Output the (X, Y) coordinate of the center of the cell containing the given text.  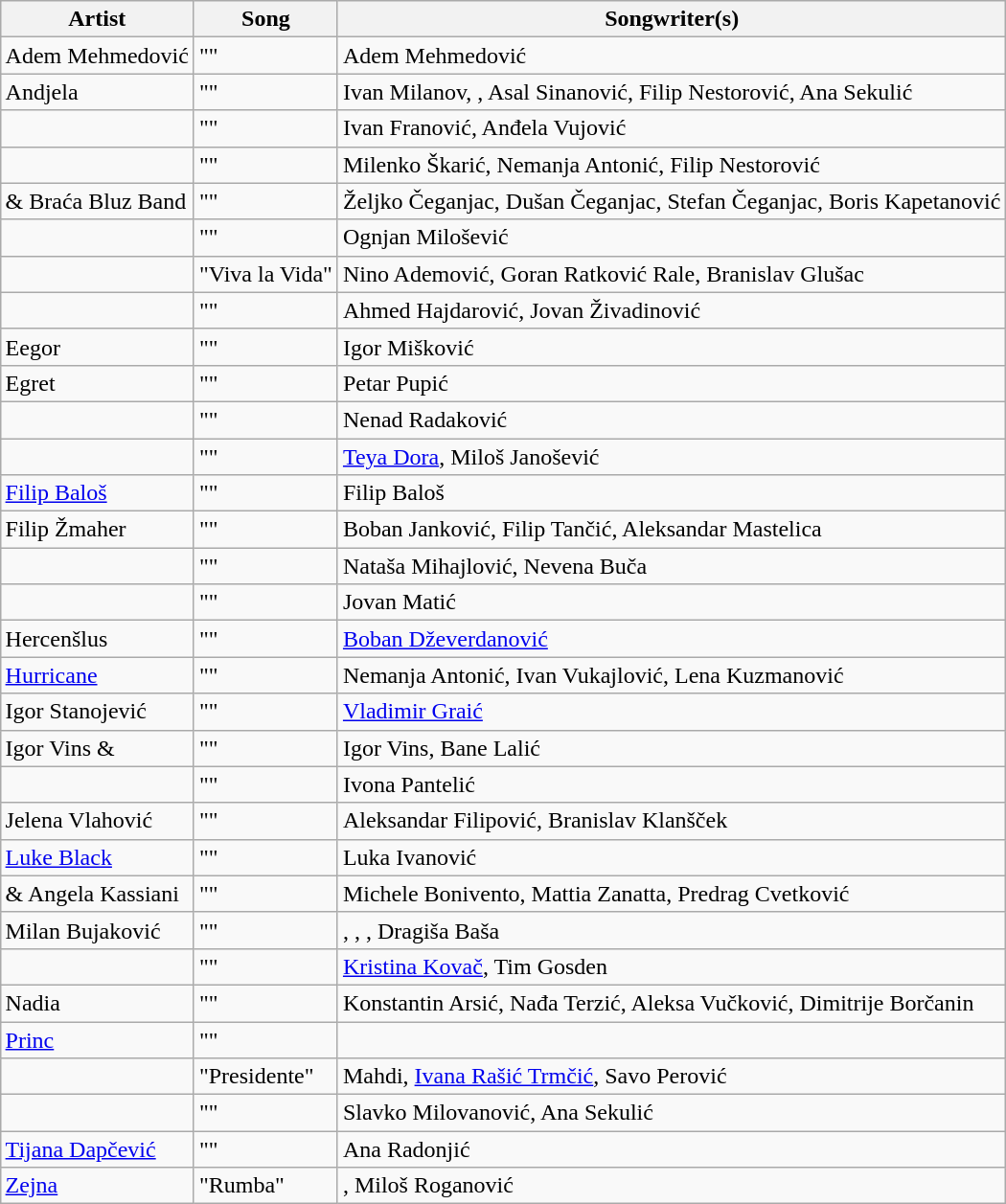
Mahdi, Ivana Rašić Trmčić, Savo Perović (672, 1077)
Hercenšlus (97, 639)
Michele Bonivento, Mattia Zanatta, Predrag Cvetković (672, 894)
Ivan Franović, Anđela Vujović (672, 128)
Boban Janković, Filip Tančić, Aleksandar Mastelica (672, 530)
Ahmed Hajdarović, Jovan Živadinović (672, 310)
Nemanja Antonić, Ivan Vukajlović, Lena Kuzmanović (672, 675)
Ognjan Milošević (672, 238)
Artist (97, 19)
Nino Ademović, Goran Ratković Rale, Branislav Glušac (672, 274)
Nenad Radaković (672, 420)
Teya Dora, Miloš Janošević (672, 457)
"Rumba" (265, 1186)
Vladimir Graić (672, 712)
Ivona Pantelić (672, 784)
Hurricane (97, 675)
Nadia (97, 1003)
Slavko Milovanović, Ana Sekulić (672, 1113)
Igor Vins & (97, 748)
Milan Bujaković (97, 930)
Andjela (97, 92)
Princ (97, 1039)
Luke Black (97, 857)
Ana Radonjić (672, 1149)
Jelena Vlahović (97, 821)
Jovan Matić (672, 602)
Song (265, 19)
Luka Ivanović (672, 857)
Kristina Kovač, Tim Gosden (672, 966)
Songwriter(s) (672, 19)
Egret (97, 383)
, , , Dragiša Baša (672, 930)
Igor Stanojević (97, 712)
& Braća Bluz Band (97, 201)
Petar Pupić (672, 383)
Tijana Dapčević (97, 1149)
Igor Mišković (672, 347)
"Viva la Vida" (265, 274)
Konstantin Arsić, Nađa Terzić, Aleksa Vučković, Dimitrije Borčanin (672, 1003)
"Presidente" (265, 1077)
Milenko Škarić, Nemanja Antonić, Filip Nestorović (672, 165)
Boban Dževerdanović (672, 639)
Eegor (97, 347)
& Angela Kassiani (97, 894)
Filip Žmaher (97, 530)
, Miloš Roganović (672, 1186)
Ivan Milanov, , Asal Sinanović, Filip Nestorović, Ana Sekulić (672, 92)
Zejna (97, 1186)
Aleksandar Filipović, Branislav Klanšček (672, 821)
Igor Vins, Bane Lalić (672, 748)
Željko Čeganjac, Dušan Čeganjac, Stefan Čeganjac, Boris Kapetanović (672, 201)
Nataša Mihajlović, Nevena Buča (672, 566)
